Scan for the cell matching the given text and deliver its [x, y] coordinate at center. 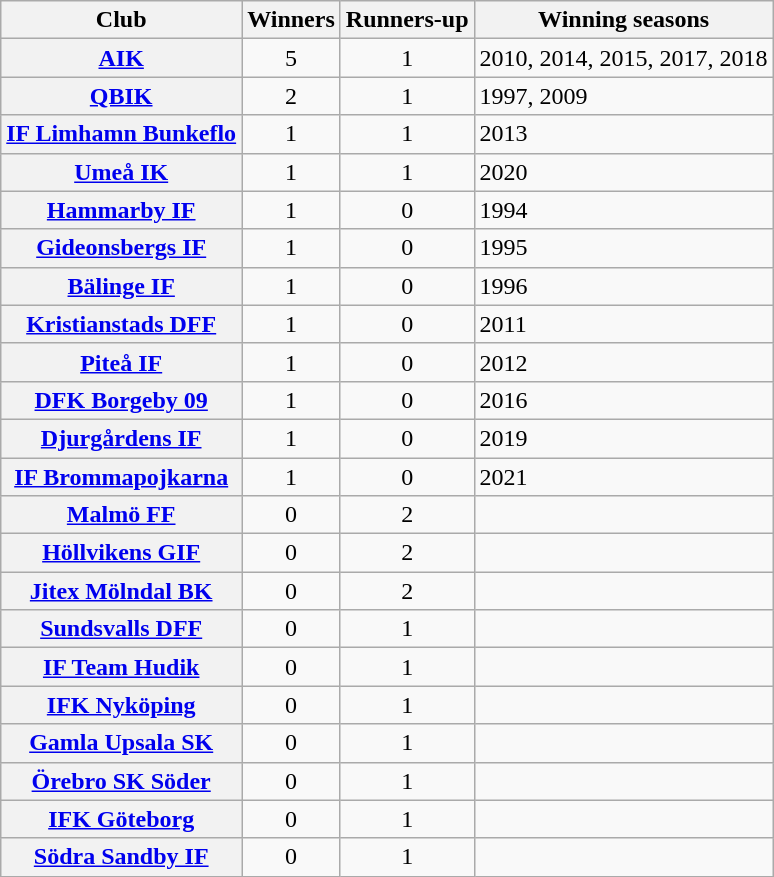
Örebro SK Söder [122, 781]
2021 [624, 477]
IFK Göteborg [122, 819]
Club [122, 20]
Bälinge IF [122, 286]
Hammarby IF [122, 210]
2012 [624, 362]
IFK Nyköping [122, 705]
Umeå IK [122, 172]
Malmö FF [122, 515]
QBIK [122, 96]
2016 [624, 400]
Jitex Mölndal BK [122, 591]
Södra Sandby IF [122, 857]
Gamla Upsala SK [122, 743]
IF Limhamn Bunkeflo [122, 134]
Sundsvalls DFF [122, 629]
AIK [122, 58]
1995 [624, 248]
2010, 2014, 2015, 2017, 2018 [624, 58]
2020 [624, 172]
2011 [624, 324]
Winners [292, 20]
2013 [624, 134]
1997, 2009 [624, 96]
DFK Borgeby 09 [122, 400]
IF Team Hudik [122, 667]
Winning seasons [624, 20]
2019 [624, 438]
Gideonsbergs IF [122, 248]
IF Brommapojkarna [122, 477]
1994 [624, 210]
Runners-up [407, 20]
5 [292, 58]
Höllvikens GIF [122, 553]
Kristianstads DFF [122, 324]
1996 [624, 286]
Djurgårdens IF [122, 438]
Piteå IF [122, 362]
